Return the [X, Y] coordinate for the center point of the cell that contains the specified text.  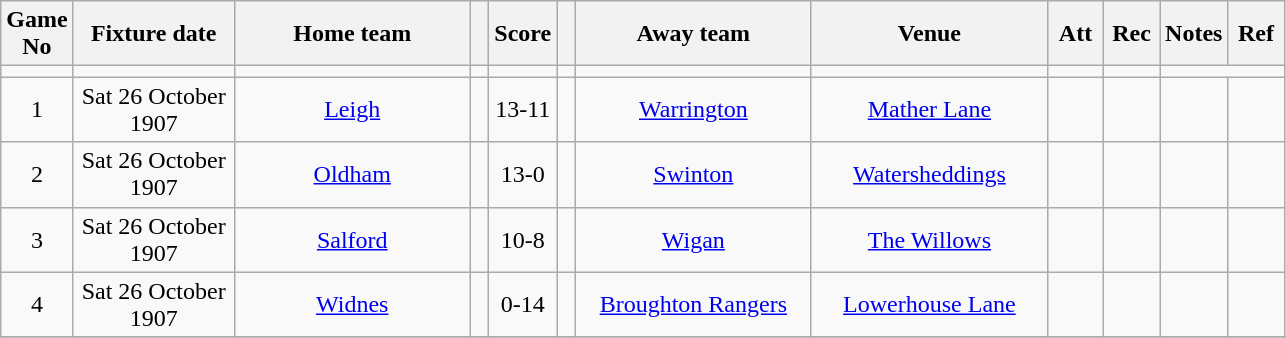
Leigh [352, 110]
0-14 [523, 304]
Widnes [352, 304]
Salford [352, 240]
Swinton [693, 174]
4 [37, 304]
Warrington [693, 110]
Watersheddings [929, 174]
10-8 [523, 240]
Game No [37, 34]
The Willows [929, 240]
Att [1075, 34]
Fixture date [154, 34]
Ref [1256, 34]
Notes [1194, 34]
3 [37, 240]
Broughton Rangers [693, 304]
Rec [1132, 34]
Score [523, 34]
Oldham [352, 174]
1 [37, 110]
Wigan [693, 240]
Venue [929, 34]
2 [37, 174]
13-0 [523, 174]
13-11 [523, 110]
Mather Lane [929, 110]
Lowerhouse Lane [929, 304]
Home team [352, 34]
Away team [693, 34]
